Determine the (X, Y) coordinate at the center of the cell enclosing the given text.  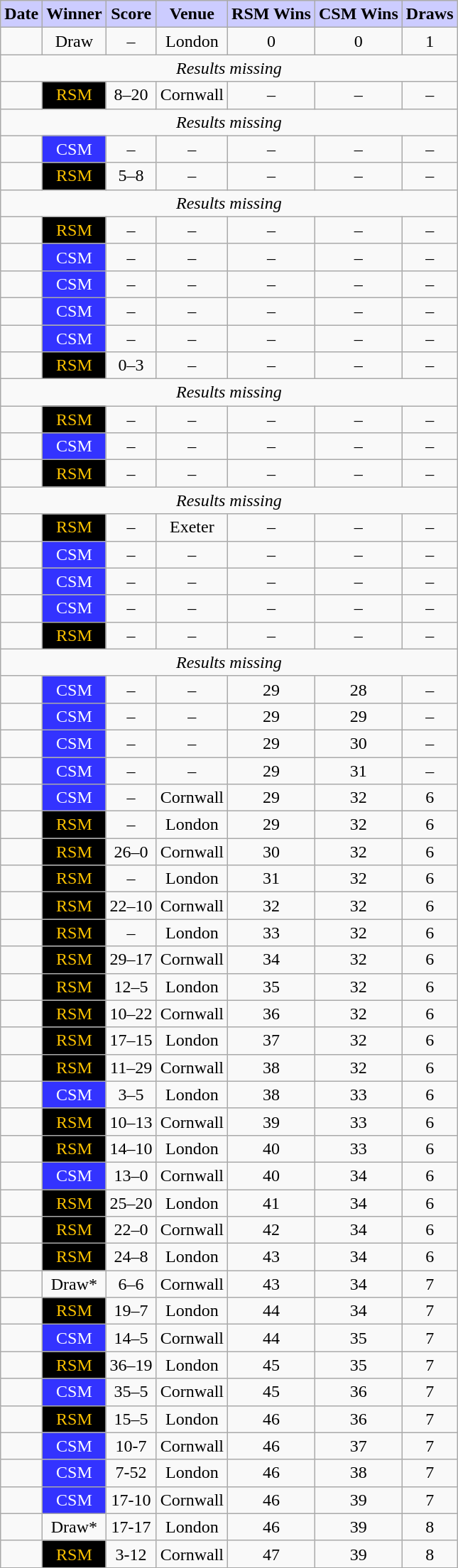
10–22 (131, 1014)
13–0 (131, 1175)
RSM Wins (271, 14)
26–0 (131, 852)
3-12 (131, 1554)
25–20 (131, 1203)
12–5 (131, 987)
29–17 (131, 960)
1 (430, 41)
0–3 (131, 366)
28 (358, 689)
Date (21, 14)
5–8 (131, 176)
42 (271, 1230)
19–7 (131, 1311)
10-7 (131, 1446)
Venue (192, 14)
7-52 (131, 1473)
15–5 (131, 1419)
17-10 (131, 1500)
6–6 (131, 1284)
14–10 (131, 1148)
8–20 (131, 95)
3–5 (131, 1095)
Draws (430, 14)
10–13 (131, 1122)
41 (271, 1203)
Exeter (192, 527)
24–8 (131, 1257)
22–10 (131, 906)
35–5 (131, 1392)
Draw (74, 41)
17-17 (131, 1527)
17–15 (131, 1041)
47 (271, 1554)
Winner (74, 14)
14–5 (131, 1338)
Score (131, 14)
11–29 (131, 1068)
22–0 (131, 1230)
CSM Wins (358, 14)
36–19 (131, 1365)
